Find where the given text appears and provide that cell's center as (X, Y) coordinate. 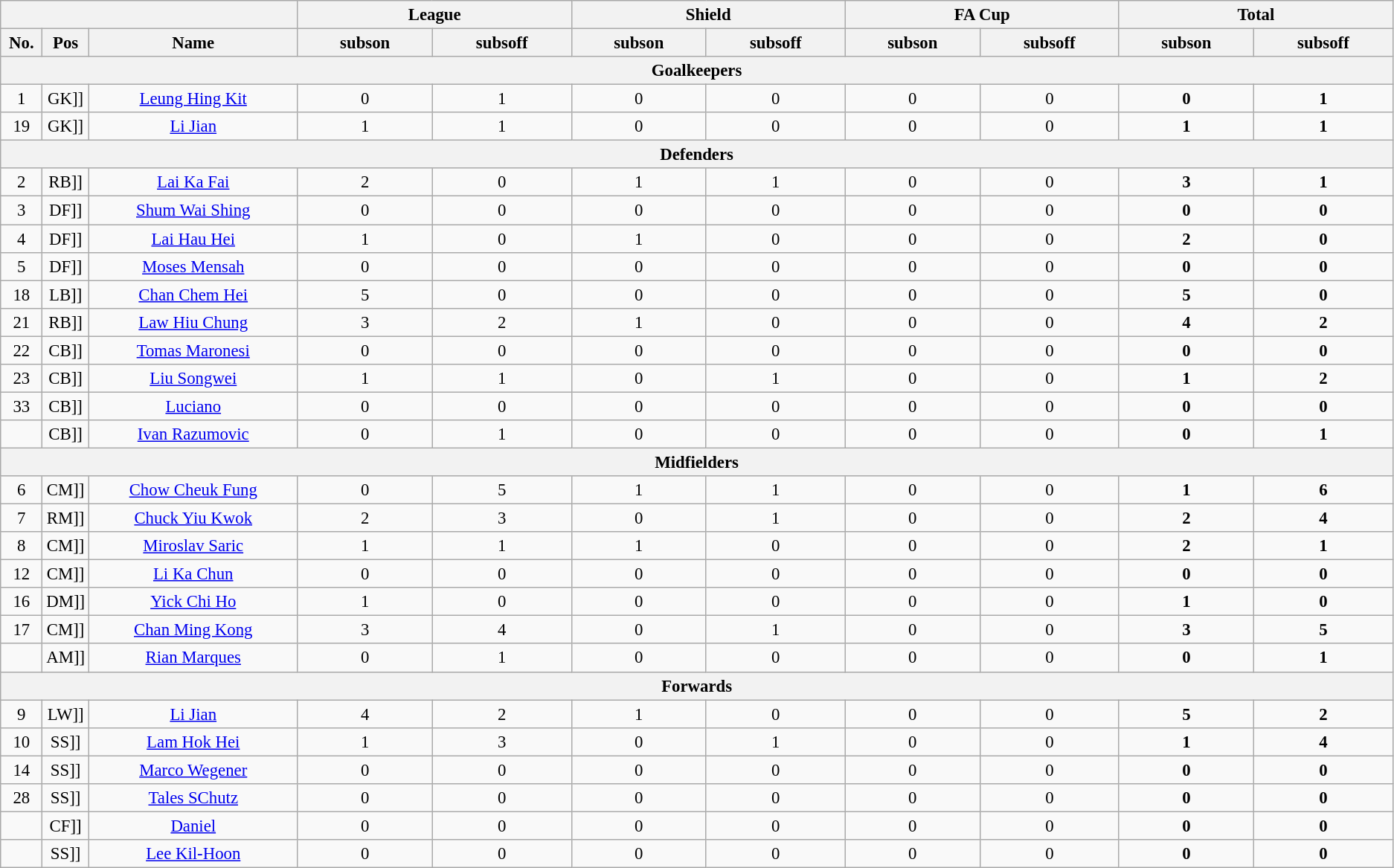
Luciano (193, 406)
AM]] (65, 658)
14 (22, 770)
Miroslav Saric (193, 546)
16 (22, 602)
LW]] (65, 714)
Defenders (697, 155)
FA Cup (982, 15)
17 (22, 630)
Lam Hok Hei (193, 742)
Liu Songwei (193, 379)
RM]] (65, 518)
Chan Ming Kong (193, 630)
Rian Marques (193, 658)
Midfielders (697, 462)
Goalkeepers (697, 71)
Law Hiu Chung (193, 322)
Moses Mensah (193, 266)
8 (22, 546)
19 (22, 126)
Shield (708, 15)
Lee Kil-Hoon (193, 854)
33 (22, 406)
Lai Ka Fai (193, 182)
22 (22, 350)
28 (22, 798)
Lai Hau Hei (193, 239)
21 (22, 322)
Tales SChutz (193, 798)
12 (22, 574)
Daniel (193, 826)
9 (22, 714)
18 (22, 295)
23 (22, 379)
Forwards (697, 686)
7 (22, 518)
Chuck Yiu Kwok (193, 518)
Pos (65, 43)
Tomas Maronesi (193, 350)
Yick Chi Ho (193, 602)
DM]] (65, 602)
Li Ka Chun (193, 574)
Ivan Razumovic (193, 434)
10 (22, 742)
LB]] (65, 295)
CF]] (65, 826)
Shum Wai Shing (193, 210)
League (434, 15)
Name (193, 43)
Chan Chem Hei (193, 295)
Leung Hing Kit (193, 99)
Chow Cheuk Fung (193, 490)
Marco Wegener (193, 770)
Total (1256, 15)
No. (22, 43)
